Extract the [x, y] coordinate from the center of the cell holding the provided text.  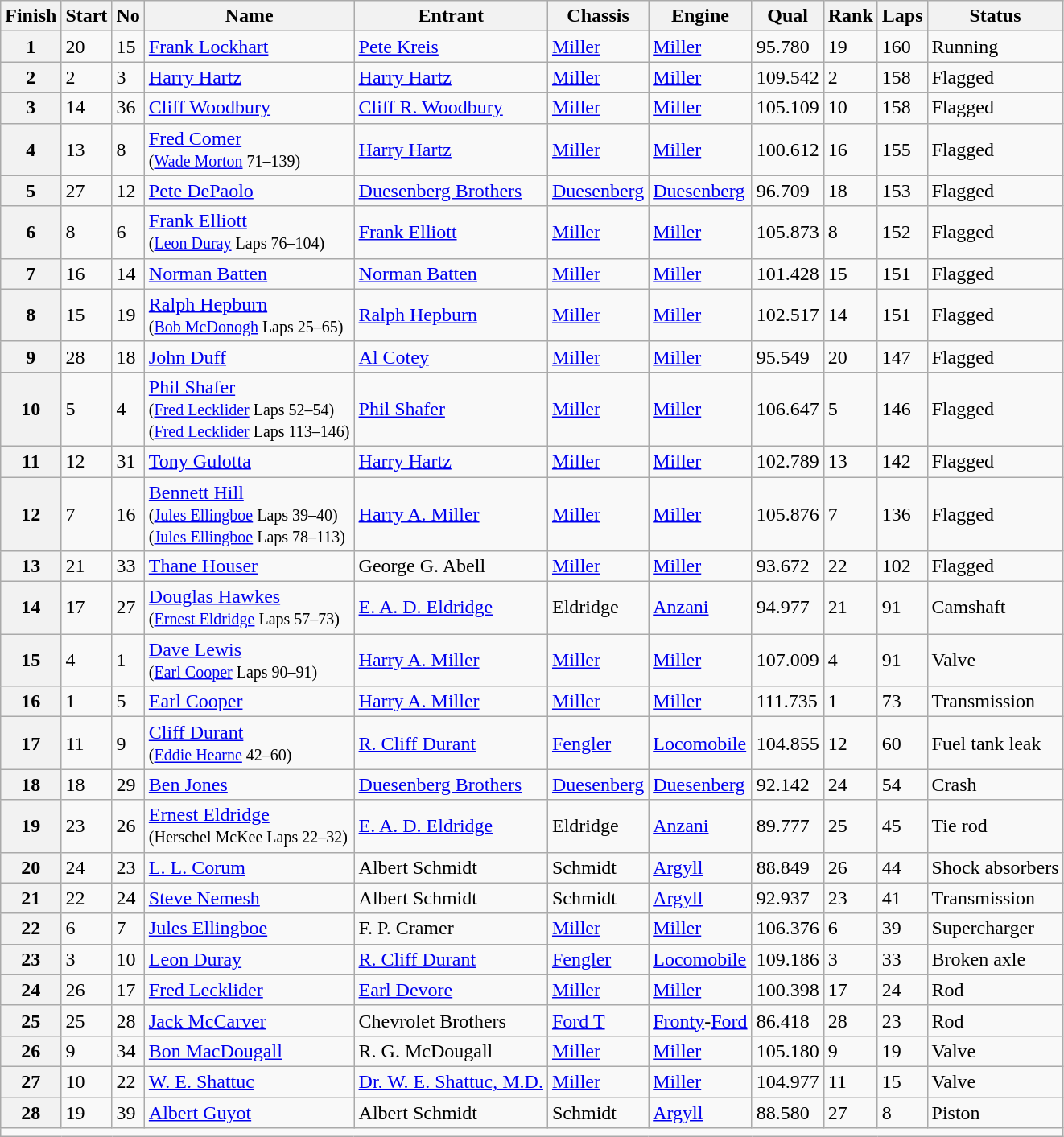
Phil Shafer [451, 409]
Dave Lewis(Earl Cooper Laps 90–91) [250, 660]
29 [128, 785]
88.849 [787, 867]
106.376 [787, 929]
W. E. Shattuc [250, 1081]
142 [902, 461]
Rank [850, 16]
Jack McCarver [250, 1020]
36 [128, 108]
R. G. McDougall [451, 1051]
104.977 [787, 1081]
Chevrolet Brothers [451, 1020]
100.398 [787, 990]
Douglas Hawkes(Ernest Eldridge Laps 57–73) [250, 608]
F. P. Cramer [451, 929]
Ralph Hepburn [451, 315]
34 [128, 1051]
Bon MacDougall [250, 1051]
Broken axle [995, 959]
Cliff Woodbury [250, 108]
Start [87, 16]
George G. Abell [451, 566]
Phil Shafer(Fred Lecklider Laps 52–54)(Fred Lecklider Laps 113–146) [250, 409]
54 [902, 785]
105.876 [787, 513]
Ben Jones [250, 785]
102.517 [787, 315]
73 [902, 702]
Piston [995, 1113]
Dr. W. E. Shattuc, M.D. [451, 1081]
Tony Gulotta [250, 461]
No [128, 16]
102 [902, 566]
Shock absorbers [995, 867]
147 [902, 356]
Frank Lockhart [250, 47]
Ernest Eldridge (Herschel McKee Laps 22–32) [250, 826]
45 [902, 826]
Tie rod [995, 826]
155 [902, 150]
Fred Comer(Wade Morton 71–139) [250, 150]
106.647 [787, 409]
Status [995, 16]
Laps [902, 16]
Ford T [597, 1020]
105.180 [787, 1051]
Pete DePaolo [250, 191]
94.977 [787, 608]
Cliff Durant(Eddie Hearne 42–60) [250, 744]
Fronty-Ford [700, 1020]
Thane Houser [250, 566]
95.780 [787, 47]
Al Cotey [451, 356]
88.580 [787, 1113]
153 [902, 191]
Frank Elliott [451, 232]
Qual [787, 16]
101.428 [787, 274]
Fred Lecklider [250, 990]
92.937 [787, 898]
Bennett Hill(Jules Ellingboe Laps 39–40)(Jules Ellingboe Laps 78–113) [250, 513]
96.709 [787, 191]
111.735 [787, 702]
Steve Nemesh [250, 898]
89.777 [787, 826]
Cliff R. Woodbury [451, 108]
160 [902, 47]
Earl Devore [451, 990]
109.542 [787, 77]
105.873 [787, 232]
44 [902, 867]
109.186 [787, 959]
95.549 [787, 356]
60 [902, 744]
104.855 [787, 744]
Supercharger [995, 929]
Engine [700, 16]
86.418 [787, 1020]
100.612 [787, 150]
146 [902, 409]
Earl Cooper [250, 702]
41 [902, 898]
Chassis [597, 16]
105.109 [787, 108]
152 [902, 232]
31 [128, 461]
Finish [31, 16]
Frank Elliott(Leon Duray Laps 76–104) [250, 232]
Pete Kreis [451, 47]
John Duff [250, 356]
136 [902, 513]
Fuel tank leak [995, 744]
107.009 [787, 660]
L. L. Corum [250, 867]
93.672 [787, 566]
Camshaft [995, 608]
Entrant [451, 16]
Ralph Hepburn(Bob McDonogh Laps 25–65) [250, 315]
Name [250, 16]
102.789 [787, 461]
92.142 [787, 785]
Leon Duray [250, 959]
Jules Ellingboe [250, 929]
Crash [995, 785]
Albert Guyot [250, 1113]
Running [995, 47]
